Output the [x, y] coordinate of the center of the cell containing the given text.  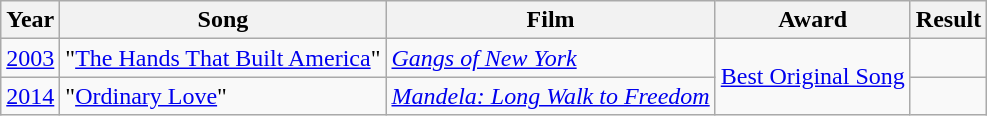
Mandela: Long Walk to Freedom [550, 96]
Year [30, 20]
Best Original Song [812, 77]
Gangs of New York [550, 58]
Song [223, 20]
"The Hands That Built America" [223, 58]
Result [948, 20]
2014 [30, 96]
Film [550, 20]
2003 [30, 58]
Award [812, 20]
"Ordinary Love" [223, 96]
